Capture the cell that displays the provided text and extract its (X, Y) central coordinate. 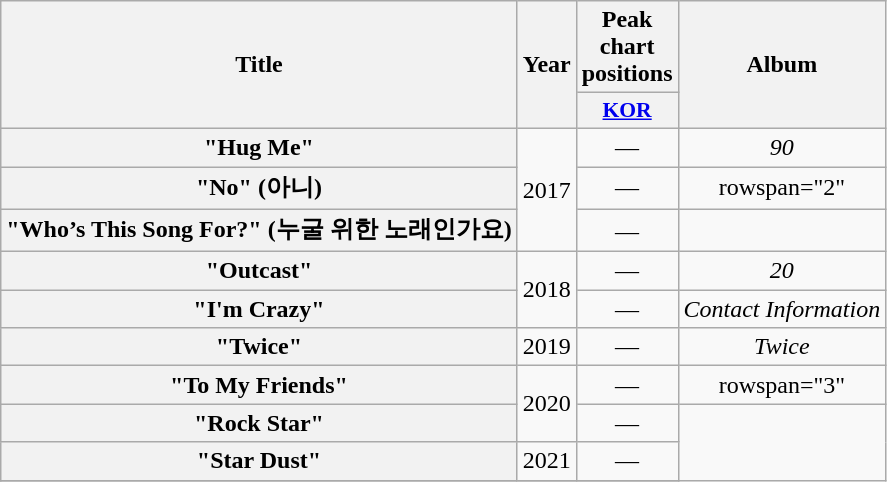
"Who’s This Song For?" (누굴 위한 노래인가요) (259, 230)
20 (782, 271)
"Hug Me" (259, 147)
rowspan="3" (782, 385)
2019 (546, 347)
90 (782, 147)
rowspan="2" (782, 188)
"Outcast" (259, 271)
2021 (546, 461)
Album (782, 65)
Title (259, 65)
KOR (627, 111)
2020 (546, 404)
Peak chart positions (627, 47)
2018 (546, 290)
Contact Information (782, 309)
"Twice" (259, 347)
"No" (아니) (259, 188)
"To My Friends" (259, 385)
2017 (546, 190)
"Star Dust" (259, 461)
"Rock Star" (259, 423)
"I'm Crazy" (259, 309)
Twice (782, 347)
Year (546, 65)
